Find where the given text appears and provide that cell's center as (X, Y) coordinate. 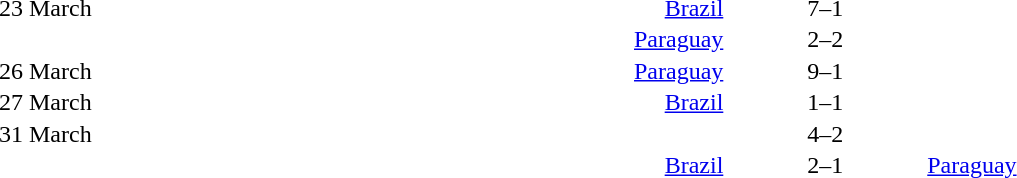
2–2 (825, 39)
9–1 (825, 71)
Brazil (527, 103)
1–1 (825, 103)
4–2 (825, 134)
